Return the [X, Y] coordinate for the center point of the cell that contains the specified text.  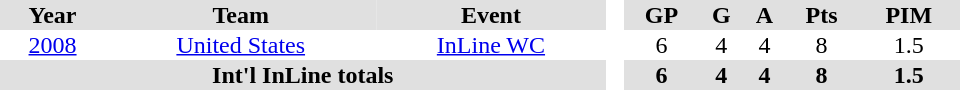
Year [52, 15]
Pts [821, 15]
GP [662, 15]
Int'l InLine totals [303, 75]
A [765, 15]
2008 [52, 45]
Team [240, 15]
Event [490, 15]
United States [240, 45]
InLine WC [490, 45]
PIM [909, 15]
G [722, 15]
